Capture the cell that displays the provided text and extract its (x, y) central coordinate. 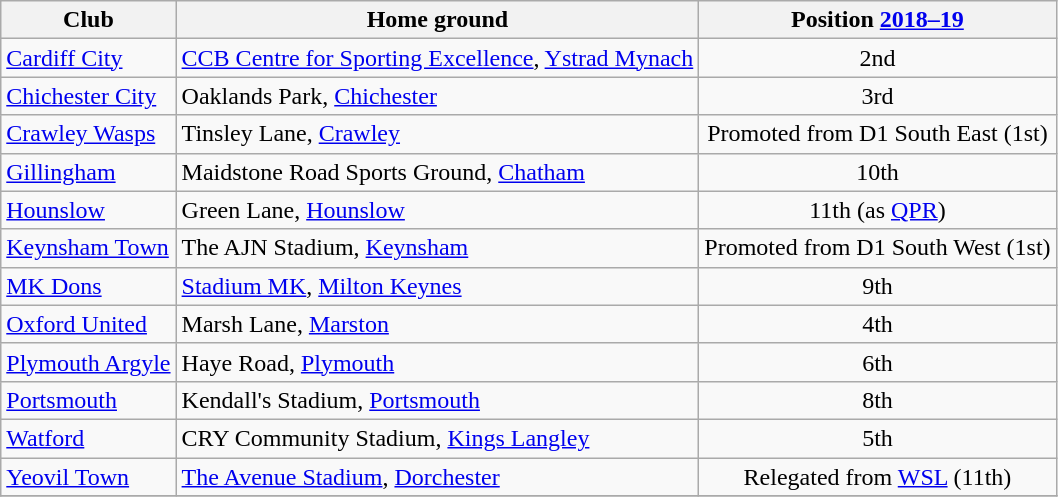
11th (as QPR) (878, 210)
9th (878, 286)
CRY Community Stadium, Kings Langley (438, 438)
3rd (878, 96)
Stadium MK, Milton Keynes (438, 286)
Cardiff City (88, 58)
6th (878, 362)
5th (878, 438)
Maidstone Road Sports Ground, Chatham (438, 172)
Relegated from WSL (11th) (878, 477)
The AJN Stadium, Keynsham (438, 248)
Crawley Wasps (88, 134)
Promoted from D1 South West (1st) (878, 248)
CCB Centre for Sporting Excellence, Ystrad Mynach (438, 58)
Plymouth Argyle (88, 362)
MK Dons (88, 286)
Promoted from D1 South East (1st) (878, 134)
Position 2018–19 (878, 20)
Watford (88, 438)
Tinsley Lane, Crawley (438, 134)
Yeovil Town (88, 477)
The Avenue Stadium, Dorchester (438, 477)
10th (878, 172)
Kendall's Stadium, Portsmouth (438, 400)
Hounslow (88, 210)
Marsh Lane, Marston (438, 324)
Gillingham (88, 172)
Chichester City (88, 96)
4th (878, 324)
Home ground (438, 20)
8th (878, 400)
Oaklands Park, Chichester (438, 96)
Club (88, 20)
Haye Road, Plymouth (438, 362)
Green Lane, Hounslow (438, 210)
Oxford United (88, 324)
Portsmouth (88, 400)
Keynsham Town (88, 248)
2nd (878, 58)
